Search for the cell housing the specified text and yield its (X, Y) center coordinate. 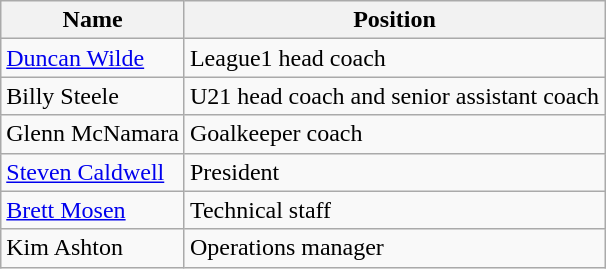
President (394, 172)
Technical staff (394, 210)
Position (394, 20)
Kim Ashton (93, 248)
Steven Caldwell (93, 172)
Billy Steele (93, 96)
U21 head coach and senior assistant coach (394, 96)
League1 head coach (394, 58)
Duncan Wilde (93, 58)
Brett Mosen (93, 210)
Goalkeeper coach (394, 134)
Name (93, 20)
Operations manager (394, 248)
Glenn McNamara (93, 134)
